Capture the cell that displays the provided text and extract its [X, Y] central coordinate. 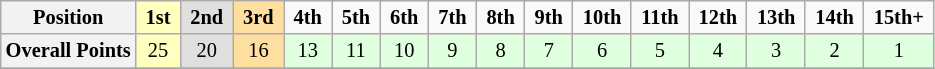
7th [452, 17]
15th+ [899, 17]
10th [602, 17]
20 [206, 51]
3 [776, 51]
3rd [258, 17]
6 [602, 51]
4 [718, 51]
7 [549, 51]
Position [68, 17]
16 [258, 51]
13 [308, 51]
1 [899, 51]
6th [404, 17]
11th [660, 17]
1st [158, 17]
4th [308, 17]
14th [834, 17]
11 [356, 51]
5th [356, 17]
2 [834, 51]
25 [158, 51]
5 [660, 51]
8th [500, 17]
9 [452, 51]
Overall Points [68, 51]
9th [549, 17]
13th [776, 17]
12th [718, 17]
8 [500, 51]
2nd [206, 17]
10 [404, 51]
